Pinpoint the cell where the given text exists, returning its [X, Y] midpoint coordinate. 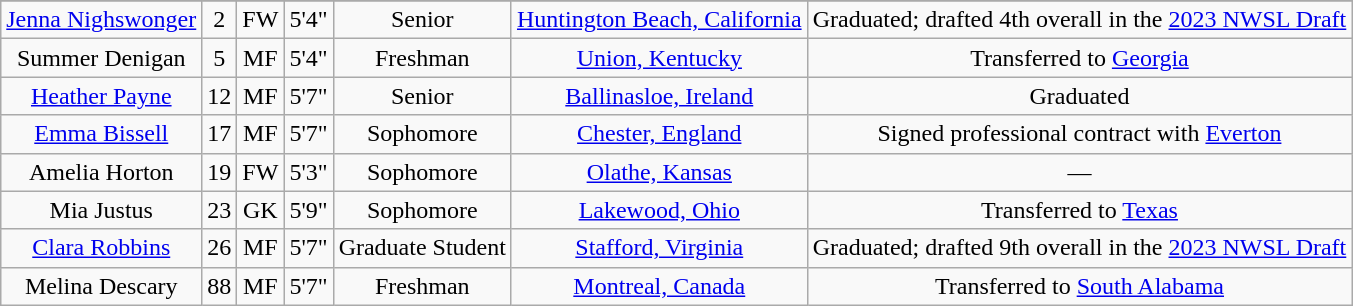
Graduate Student [422, 248]
Signed professional contract with Everton [1080, 134]
Heather Payne [102, 96]
23 [220, 210]
Graduated; drafted 9th overall in the 2023 NWSL Draft [1080, 248]
— [1080, 172]
Montreal, Canada [659, 286]
Summer Denigan [102, 58]
GK [260, 210]
12 [220, 96]
Graduated [1080, 96]
5'9" [308, 210]
Jenna Nighswonger [102, 20]
Chester, England [659, 134]
Emma Bissell [102, 134]
Amelia Horton [102, 172]
88 [220, 286]
17 [220, 134]
Stafford, Virginia [659, 248]
Transferred to Texas [1080, 210]
Transferred to South Alabama [1080, 286]
Ballinasloe, Ireland [659, 96]
Clara Robbins [102, 248]
2 [220, 20]
5 [220, 58]
5'3" [308, 172]
Union, Kentucky [659, 58]
Melina Descary [102, 286]
Lakewood, Ohio [659, 210]
26 [220, 248]
Graduated; drafted 4th overall in the 2023 NWSL Draft [1080, 20]
Olathe, Kansas [659, 172]
Transferred to Georgia [1080, 58]
Huntington Beach, California [659, 20]
19 [220, 172]
Mia Justus [102, 210]
